Locate the cell with the specified text and output its [x, y] center coordinate. 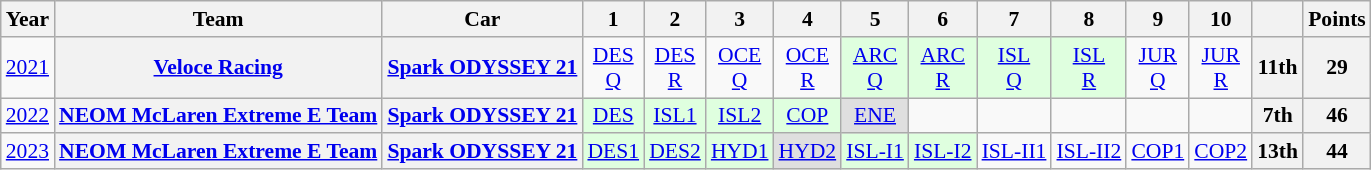
10 [1220, 19]
Veloce Racing [218, 68]
13th [1278, 152]
ISL-II1 [1014, 152]
8 [1088, 19]
Points [1337, 19]
6 [943, 19]
29 [1337, 68]
ISLQ [1014, 68]
5 [875, 19]
DESQ [613, 68]
ENE [875, 116]
ISL1 [675, 116]
ISLR [1088, 68]
DES2 [675, 152]
Year [28, 19]
DESR [675, 68]
ARCQ [875, 68]
ISL-I1 [875, 152]
2023 [28, 152]
COP1 [1158, 152]
DES1 [613, 152]
Car [482, 19]
1 [613, 19]
ISL2 [740, 116]
DES [613, 116]
2 [675, 19]
ISL-I2 [943, 152]
OCER [808, 68]
Team [218, 19]
7 [1014, 19]
ISL-II2 [1088, 152]
OCEQ [740, 68]
HYD2 [808, 152]
9 [1158, 19]
JURQ [1158, 68]
HYD1 [740, 152]
COP2 [1220, 152]
2022 [28, 116]
11th [1278, 68]
4 [808, 19]
COP [808, 116]
46 [1337, 116]
2021 [28, 68]
3 [740, 19]
44 [1337, 152]
7th [1278, 116]
ARCR [943, 68]
JURR [1220, 68]
